Output the (X, Y) coordinate of the center of the cell containing the given text.  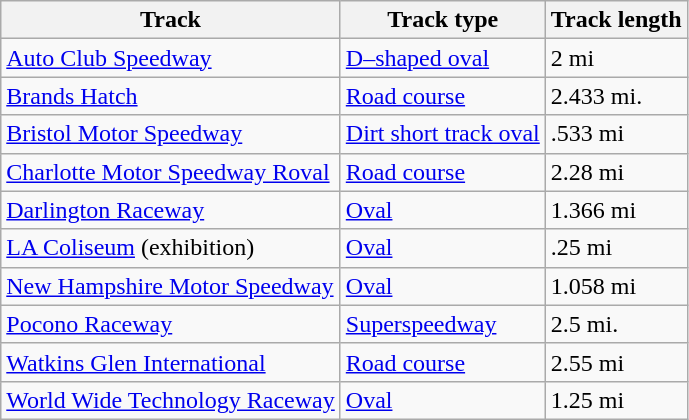
2.28 mi (616, 172)
.25 mi (616, 248)
2.55 mi (616, 362)
Track length (616, 20)
2 mi (616, 58)
1.25 mi (616, 400)
New Hampshire Motor Speedway (171, 286)
Bristol Motor Speedway (171, 134)
Watkins Glen International (171, 362)
1.366 mi (616, 210)
LA Coliseum (exhibition) (171, 248)
Dirt short track oval (442, 134)
2.5 mi. (616, 324)
D–shaped oval (442, 58)
Track (171, 20)
Superspeedway (442, 324)
Charlotte Motor Speedway Roval (171, 172)
Auto Club Speedway (171, 58)
Darlington Raceway (171, 210)
World Wide Technology Raceway (171, 400)
Pocono Raceway (171, 324)
.533 mi (616, 134)
Brands Hatch (171, 96)
1.058 mi (616, 286)
2.433 mi. (616, 96)
Track type (442, 20)
